Provide the [X, Y] coordinate of the cell's center where the given text is located.  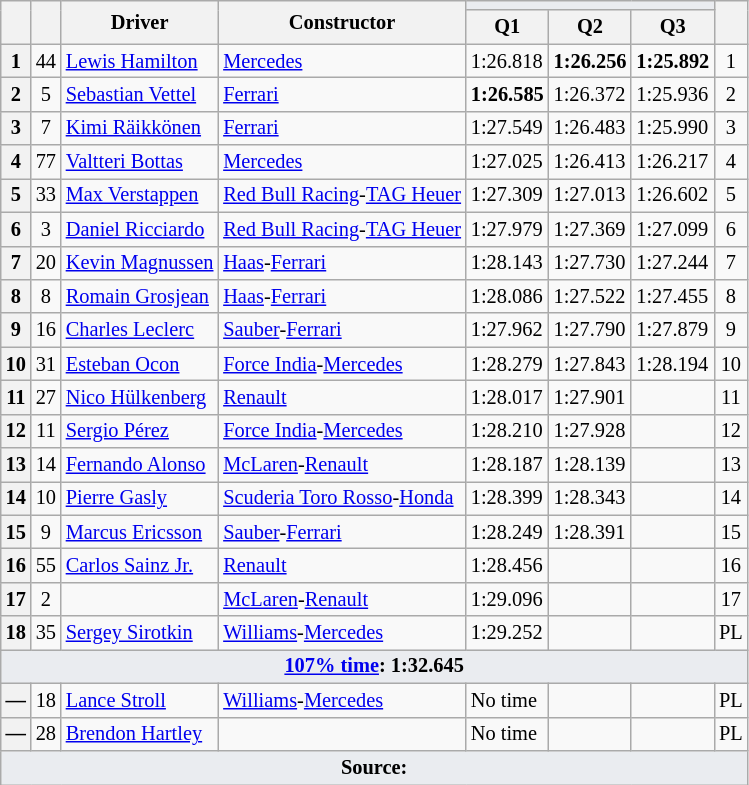
1:27.369 [590, 229]
1:26.413 [590, 162]
Q1 [508, 27]
Q3 [672, 27]
33 [46, 195]
Valtteri Bottas [140, 162]
1:26.256 [590, 61]
Sebastian Vettel [140, 94]
Nico Hülkenberg [140, 397]
1:27.979 [508, 229]
1:27.901 [590, 397]
Esteban Ocon [140, 364]
Marcus Ericsson [140, 532]
1:26.483 [590, 128]
Lewis Hamilton [140, 61]
31 [46, 364]
1:27.790 [590, 330]
1:25.936 [672, 94]
55 [46, 565]
1:28.456 [508, 565]
1:28.249 [508, 532]
1:29.096 [508, 599]
Q2 [590, 27]
1:27.879 [672, 330]
1:26.818 [508, 61]
44 [46, 61]
77 [46, 162]
1:25.892 [672, 61]
1:28.343 [590, 498]
Scuderia Toro Rosso-Honda [342, 498]
Driver [140, 22]
20 [46, 263]
1:25.990 [672, 128]
1:28.143 [508, 263]
35 [46, 633]
Charles Leclerc [140, 330]
1:27.928 [590, 431]
1:28.210 [508, 431]
1:26.585 [508, 94]
Max Verstappen [140, 195]
1:27.244 [672, 263]
1:29.252 [508, 633]
1:28.391 [590, 532]
Constructor [342, 22]
1:28.086 [508, 296]
Daniel Ricciardo [140, 229]
1:28.399 [508, 498]
1:27.013 [590, 195]
Fernando Alonso [140, 465]
1:27.025 [508, 162]
Kevin Magnussen [140, 263]
27 [46, 397]
1:27.309 [508, 195]
1:26.602 [672, 195]
1:27.730 [590, 263]
28 [46, 734]
1:27.549 [508, 128]
1:26.372 [590, 94]
Sergio Pérez [140, 431]
Kimi Räikkönen [140, 128]
1:28.139 [590, 465]
Carlos Sainz Jr. [140, 565]
1:27.843 [590, 364]
Lance Stroll [140, 700]
1:27.962 [508, 330]
1:28.279 [508, 364]
Sergey Sirotkin [140, 633]
Pierre Gasly [140, 498]
1:27.522 [590, 296]
1:28.017 [508, 397]
1:27.099 [672, 229]
1:27.455 [672, 296]
1:26.217 [672, 162]
Source: [374, 767]
107% time: 1:32.645 [374, 666]
Brendon Hartley [140, 734]
1:28.194 [672, 364]
1:28.187 [508, 465]
Romain Grosjean [140, 296]
